Search for the cell housing the specified text and yield its [x, y] center coordinate. 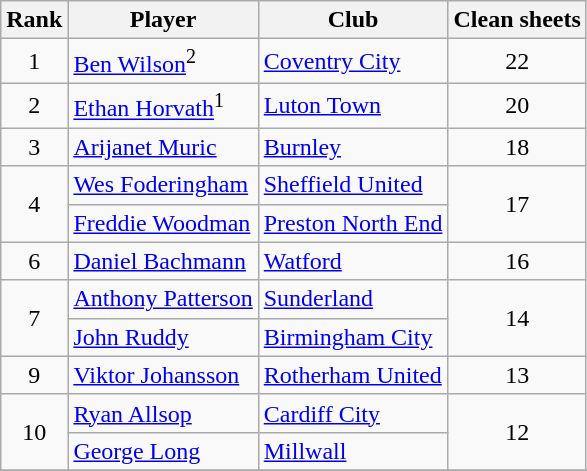
Sheffield United [353, 185]
Player [163, 20]
Wes Foderingham [163, 185]
Burnley [353, 147]
Watford [353, 261]
Rank [34, 20]
20 [517, 106]
Cardiff City [353, 413]
Millwall [353, 451]
Preston North End [353, 223]
18 [517, 147]
Arijanet Muric [163, 147]
Luton Town [353, 106]
22 [517, 62]
Club [353, 20]
Sunderland [353, 299]
4 [34, 204]
2 [34, 106]
14 [517, 318]
Ben Wilson2 [163, 62]
16 [517, 261]
9 [34, 375]
Birmingham City [353, 337]
Anthony Patterson [163, 299]
Clean sheets [517, 20]
1 [34, 62]
George Long [163, 451]
6 [34, 261]
Coventry City [353, 62]
12 [517, 432]
Daniel Bachmann [163, 261]
Ethan Horvath1 [163, 106]
Viktor Johansson [163, 375]
Freddie Woodman [163, 223]
17 [517, 204]
John Ruddy [163, 337]
3 [34, 147]
10 [34, 432]
13 [517, 375]
Ryan Allsop [163, 413]
7 [34, 318]
Rotherham United [353, 375]
